From the cell containing the given text, extract its center point as [X, Y] coordinate. 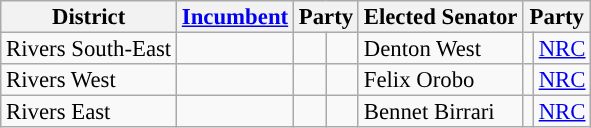
District [89, 17]
Elected Senator [440, 17]
Felix Orobo [440, 80]
Rivers West [89, 80]
Incumbent [236, 17]
Denton West [440, 49]
Rivers East [89, 112]
Bennet Birrari [440, 112]
Rivers South-East [89, 49]
